Search for the cell housing the specified text and yield its [x, y] center coordinate. 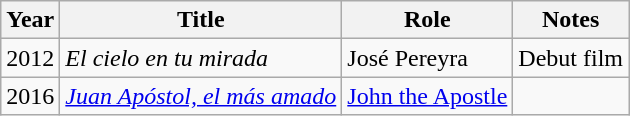
Notes [571, 20]
2012 [30, 58]
Year [30, 20]
Debut film [571, 58]
Role [428, 20]
2016 [30, 96]
José Pereyra [428, 58]
Juan Apóstol, el más amado [201, 96]
Title [201, 20]
John the Apostle [428, 96]
El cielo en tu mirada [201, 58]
